Return (X, Y) of the center of cell containing provided text 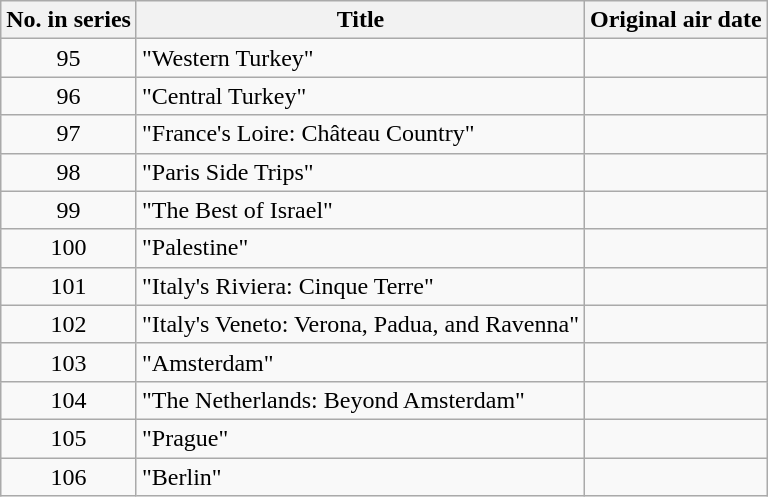
100 (69, 248)
"France's Loire: Château Country" (360, 134)
"Western Turkey" (360, 58)
97 (69, 134)
"The Netherlands: Beyond Amsterdam" (360, 400)
No. in series (69, 20)
"Prague" (360, 438)
"Central Turkey" (360, 96)
98 (69, 172)
Title (360, 20)
"Italy's Riviera: Cinque Terre" (360, 286)
"Paris Side Trips" (360, 172)
"The Best of Israel" (360, 210)
"Amsterdam" (360, 362)
"Italy's Veneto: Verona, Padua, and Ravenna" (360, 324)
101 (69, 286)
95 (69, 58)
103 (69, 362)
"Berlin" (360, 477)
104 (69, 400)
106 (69, 477)
99 (69, 210)
105 (69, 438)
96 (69, 96)
102 (69, 324)
Original air date (676, 20)
"Palestine" (360, 248)
